Detect which cell encompasses the target text, then output its [X, Y] center coordinate. 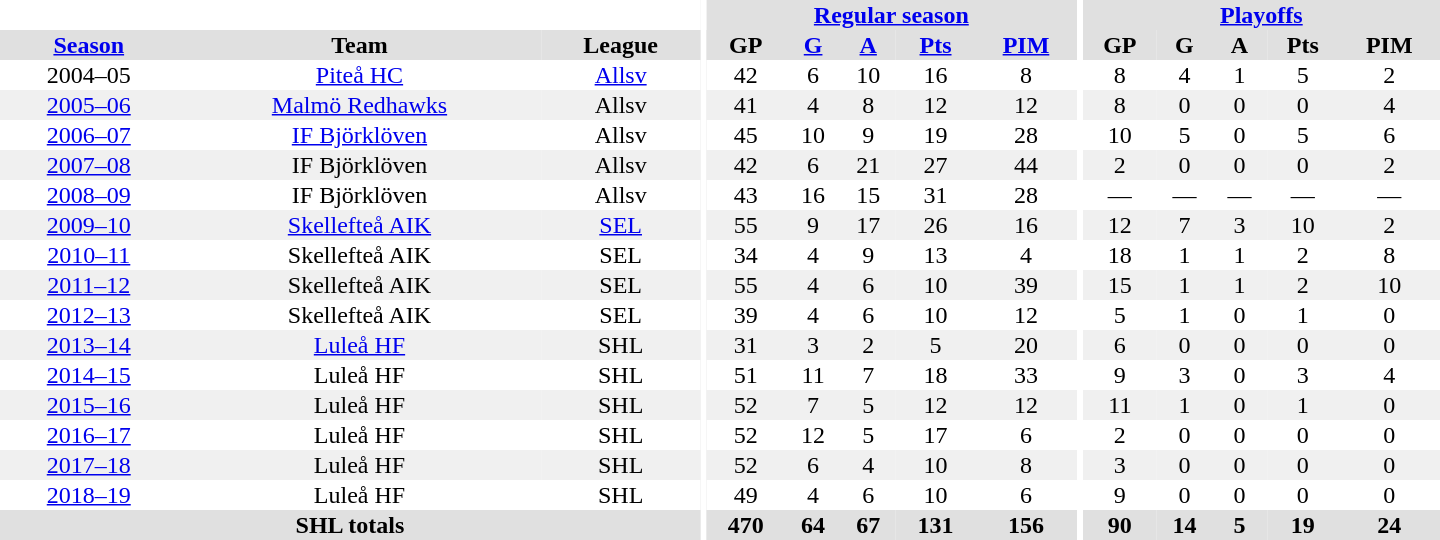
2015–16 [89, 405]
14 [1184, 525]
90 [1120, 525]
Piteå HC [360, 75]
24 [1389, 525]
2011–12 [89, 285]
Playoffs [1262, 15]
49 [746, 495]
SHL totals [350, 525]
27 [936, 165]
43 [746, 195]
2016–17 [89, 435]
Malmö Redhawks [360, 105]
Team [360, 45]
33 [1026, 375]
2010–11 [89, 255]
League [620, 45]
2017–18 [89, 465]
44 [1026, 165]
2009–10 [89, 225]
Season [89, 45]
470 [746, 525]
2007–08 [89, 165]
Regular season [892, 15]
2014–15 [89, 375]
34 [746, 255]
2008–09 [89, 195]
2006–07 [89, 135]
20 [1026, 345]
2018–19 [89, 495]
13 [936, 255]
51 [746, 375]
2005–06 [89, 105]
2004–05 [89, 75]
2013–14 [89, 345]
64 [814, 525]
67 [868, 525]
21 [868, 165]
131 [936, 525]
45 [746, 135]
2012–13 [89, 315]
156 [1026, 525]
41 [746, 105]
26 [936, 225]
